Determine the (x, y) coordinate at the center of the cell enclosing the given text.  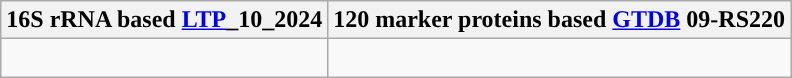
120 marker proteins based GTDB 09-RS220 (560, 20)
16S rRNA based LTP_10_2024 (164, 20)
